Find where the given text appears and provide that cell's center as (X, Y) coordinate. 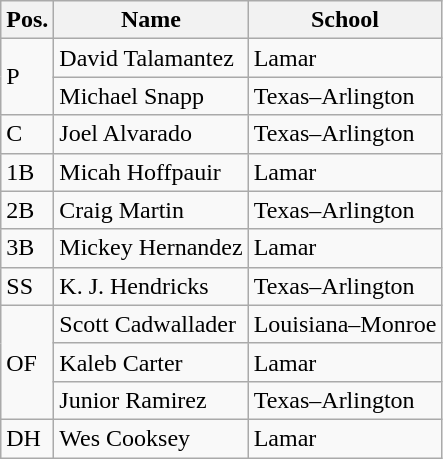
K. J. Hendricks (151, 286)
DH (28, 438)
Louisiana–Monroe (345, 324)
SS (28, 286)
3B (28, 248)
2B (28, 210)
C (28, 134)
Michael Snapp (151, 96)
Mickey Hernandez (151, 248)
Pos. (28, 20)
Name (151, 20)
P (28, 77)
1B (28, 172)
Craig Martin (151, 210)
Wes Cooksey (151, 438)
Joel Alvarado (151, 134)
David Talamantez (151, 58)
School (345, 20)
Micah Hoffpauir (151, 172)
Scott Cadwallader (151, 324)
OF (28, 362)
Kaleb Carter (151, 362)
Junior Ramirez (151, 400)
